For the text-containing cell, return its midpoint in (X, Y) coordinate format. 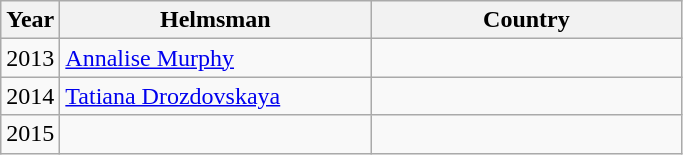
Year (30, 20)
2013 (30, 58)
Annalise Murphy (216, 58)
Helmsman (216, 20)
Tatiana Drozdovskaya (216, 96)
Country (526, 20)
2015 (30, 134)
2014 (30, 96)
